Extract the [x, y] coordinate from the center of the cell holding the provided text.  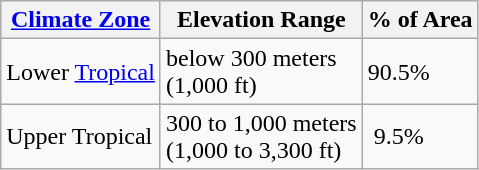
Elevation Range [261, 20]
% of Area [420, 20]
Upper Tropical [81, 136]
Lower Tropical [81, 72]
9.5% [420, 136]
below 300 meters(1,000 ft) [261, 72]
Climate Zone [81, 20]
300 to 1,000 meters(1,000 to 3,300 ft) [261, 136]
90.5% [420, 72]
